Search for the cell housing the specified text and yield its [x, y] center coordinate. 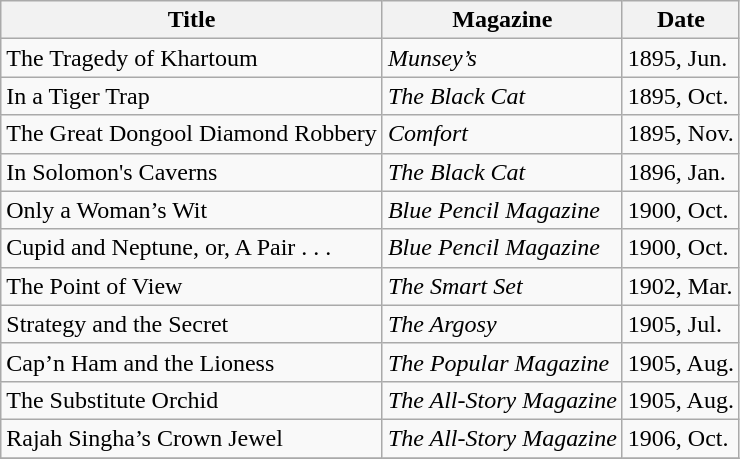
1895, Oct. [680, 96]
The Argosy [502, 324]
1902, Mar. [680, 286]
Cupid and Neptune, or, A Pair . . . [192, 248]
In Solomon's Caverns [192, 172]
Magazine [502, 20]
Rajah Singha’s Crown Jewel [192, 438]
Strategy and the Secret [192, 324]
Cap’n Ham and the Lioness [192, 362]
In a Tiger Trap [192, 96]
Title [192, 20]
The Popular Magazine [502, 362]
The Smart Set [502, 286]
1895, Jun. [680, 58]
The Substitute Orchid [192, 400]
Munsey’s [502, 58]
The Great Dongool Diamond Robbery [192, 134]
Comfort [502, 134]
The Point of View [192, 286]
Date [680, 20]
1896, Jan. [680, 172]
1895, Nov. [680, 134]
Only a Woman’s Wit [192, 210]
1905, Jul. [680, 324]
1906, Oct. [680, 438]
The Tragedy of Khartoum [192, 58]
